Search for the cell housing the specified text and yield its [x, y] center coordinate. 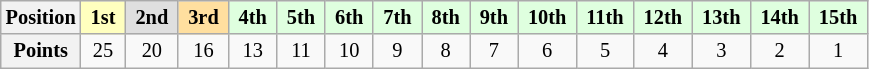
10 [349, 51]
2 [779, 51]
11 [301, 51]
Position [41, 17]
1 [838, 51]
4 [663, 51]
9th [494, 17]
Points [41, 51]
7th [397, 17]
5th [301, 17]
15th [838, 17]
10th [547, 17]
25 [104, 51]
12th [663, 17]
11th [604, 17]
5 [604, 51]
14th [779, 17]
20 [152, 51]
8th [446, 17]
6 [547, 51]
8 [446, 51]
7 [494, 51]
3 [721, 51]
2nd [152, 17]
16 [203, 51]
13th [721, 17]
13 [253, 51]
6th [349, 17]
4th [253, 17]
9 [397, 51]
3rd [203, 17]
1st [104, 17]
